Identify which cell holds the provided text, then report its [X, Y] central coordinate. 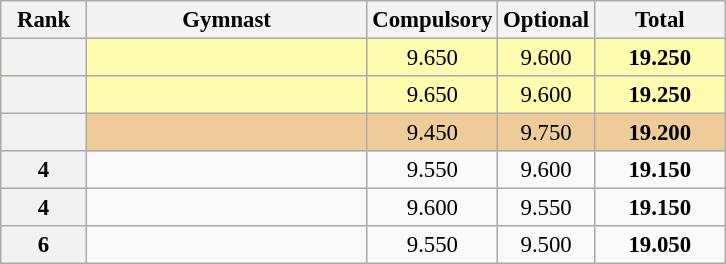
9.500 [546, 245]
Total [660, 20]
9.750 [546, 133]
Rank [44, 20]
9.450 [432, 133]
Optional [546, 20]
19.050 [660, 245]
19.200 [660, 133]
Compulsory [432, 20]
Gymnast [226, 20]
6 [44, 245]
